From the cell containing the given text, extract its center point as [x, y] coordinate. 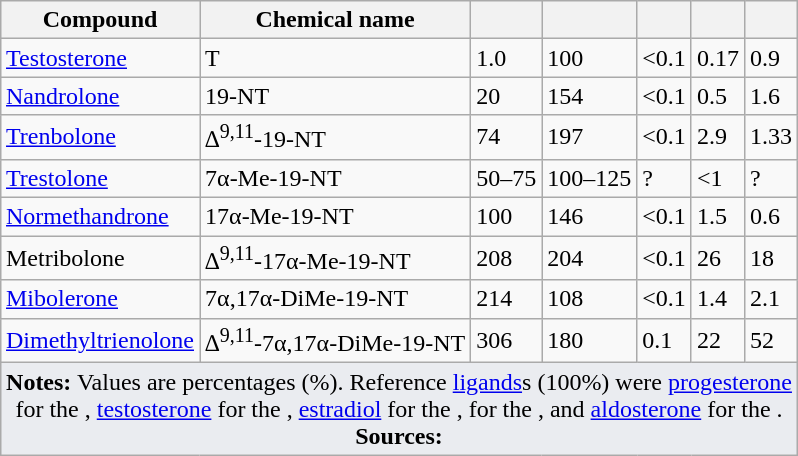
∆9,11-7α,17α-DiMe-19-NT [336, 340]
19-NT [336, 96]
Metribolone [100, 258]
20 [506, 96]
<1 [718, 178]
7α-Me-19-NT [336, 178]
Chemical name [336, 20]
∆9,11-17α-Me-19-NT [336, 258]
50–75 [506, 178]
52 [770, 340]
Dimethyltrienolone [100, 340]
100–125 [590, 178]
22 [718, 340]
Mibolerone [100, 299]
Trenbolone [100, 138]
Testosterone [100, 58]
0.5 [718, 96]
0.9 [770, 58]
18 [770, 258]
7α,17α-DiMe-19-NT [336, 299]
1.33 [770, 138]
1.6 [770, 96]
146 [590, 217]
∆9,11-19-NT [336, 138]
0.17 [718, 58]
Trestolone [100, 178]
208 [506, 258]
2.1 [770, 299]
197 [590, 138]
Normethandrone [100, 217]
108 [590, 299]
1.4 [718, 299]
26 [718, 258]
0.6 [770, 217]
0.1 [664, 340]
1.5 [718, 217]
Compound [100, 20]
154 [590, 96]
306 [506, 340]
2.9 [718, 138]
T [336, 58]
17α-Me-19-NT [336, 217]
1.0 [506, 58]
Nandrolone [100, 96]
74 [506, 138]
180 [590, 340]
214 [506, 299]
204 [590, 258]
